Search for the cell housing the specified text and yield its (X, Y) center coordinate. 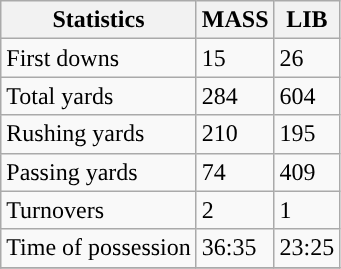
23:25 (307, 248)
Passing yards (99, 172)
15 (235, 58)
210 (235, 134)
MASS (235, 20)
Turnovers (99, 210)
195 (307, 134)
26 (307, 58)
First downs (99, 58)
Time of possession (99, 248)
409 (307, 172)
Statistics (99, 20)
74 (235, 172)
36:35 (235, 248)
2 (235, 210)
1 (307, 210)
LIB (307, 20)
Total yards (99, 96)
604 (307, 96)
Rushing yards (99, 134)
284 (235, 96)
